Find where the given text appears and provide that cell's center as (X, Y) coordinate. 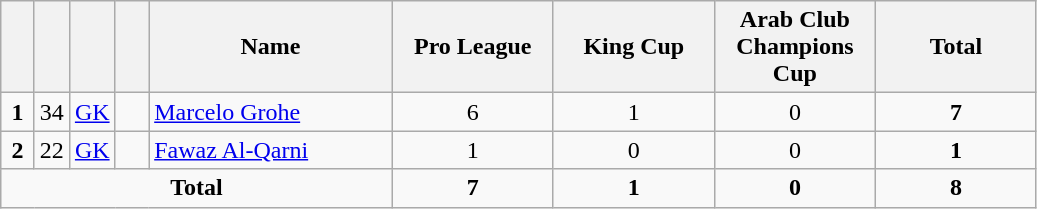
King Cup (634, 47)
22 (52, 150)
Name (271, 47)
Arab Club Champions Cup (794, 47)
6 (472, 112)
Marcelo Grohe (271, 112)
Pro League (472, 47)
Fawaz Al-Qarni (271, 150)
34 (52, 112)
2 (18, 150)
8 (956, 188)
